Identify which cell holds the provided text, then report its [x, y] central coordinate. 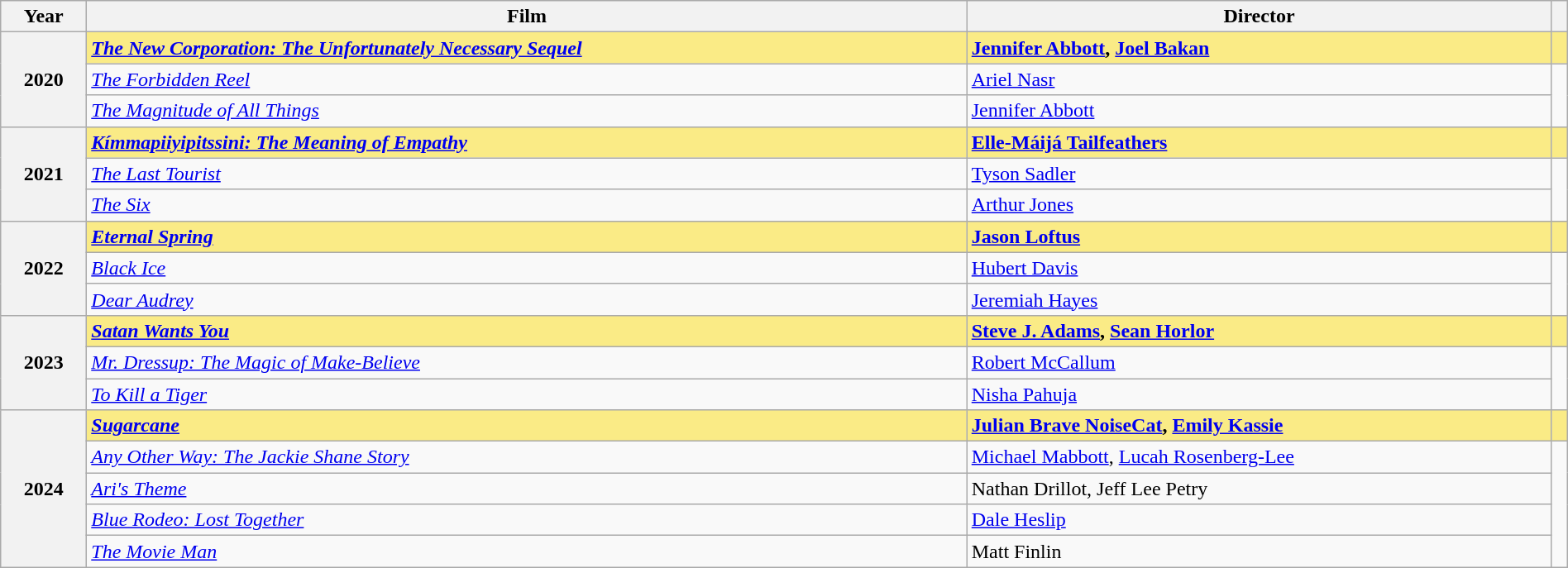
Jennifer Abbott, Joel Bakan [1259, 48]
To Kill a Tiger [527, 394]
The New Corporation: The Unfortunately Necessary Sequel [527, 48]
Dear Audrey [527, 299]
Tyson Sadler [1259, 174]
Kímmapiiyipitssini: The Meaning of Empathy [527, 142]
Matt Finlin [1259, 551]
Nisha Pahuja [1259, 394]
Director [1259, 17]
Jeremiah Hayes [1259, 299]
Michael Mabbott, Lucah Rosenberg-Lee [1259, 457]
Nathan Drillot, Jeff Lee Petry [1259, 489]
Elle-Máijá Tailfeathers [1259, 142]
Ari's Theme [527, 489]
Jennifer Abbott [1259, 111]
Robert McCallum [1259, 362]
Satan Wants You [527, 331]
The Magnitude of All Things [527, 111]
2020 [44, 79]
Dale Heslip [1259, 520]
2023 [44, 362]
Hubert Davis [1259, 268]
The Last Tourist [527, 174]
Sugarcane [527, 426]
Any Other Way: The Jackie Shane Story [527, 457]
Year [44, 17]
The Forbidden Reel [527, 79]
Jason Loftus [1259, 236]
Steve J. Adams, Sean Horlor [1259, 331]
2022 [44, 268]
2024 [44, 489]
Eternal Spring [527, 236]
Film [527, 17]
Ariel Nasr [1259, 79]
Arthur Jones [1259, 205]
The Movie Man [527, 551]
Black Ice [527, 268]
Blue Rodeo: Lost Together [527, 520]
The Six [527, 205]
Mr. Dressup: The Magic of Make-Believe [527, 362]
Julian Brave NoiseCat, Emily Kassie [1259, 426]
2021 [44, 174]
